Identify which cell holds the provided text, then report its (X, Y) central coordinate. 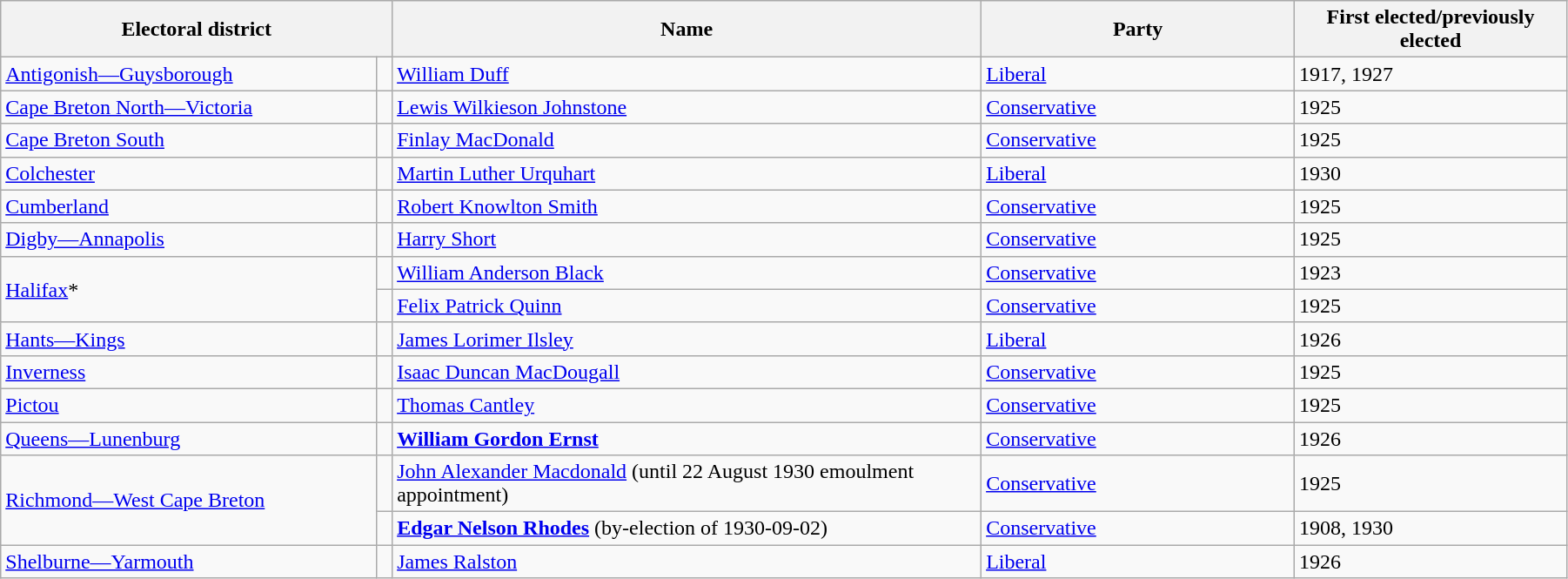
1908, 1930 (1431, 529)
Colchester (189, 173)
William Duff (687, 74)
First elected/previously elected (1431, 30)
Party (1138, 30)
1917, 1927 (1431, 74)
Halifax* (189, 289)
Richmond—West Cape Breton (189, 500)
Digby—Annapolis (189, 239)
Felix Patrick Quinn (687, 306)
Cape Breton South (189, 140)
Name (687, 30)
Cumberland (189, 206)
Electoral district (197, 30)
James Lorimer Ilsley (687, 339)
Pictou (189, 405)
Robert Knowlton Smith (687, 206)
Thomas Cantley (687, 405)
Finlay MacDonald (687, 140)
Isaac Duncan MacDougall (687, 372)
Martin Luther Urquhart (687, 173)
Hants—Kings (189, 339)
Queens—Lunenburg (189, 438)
Edgar Nelson Rhodes (by-election of 1930-09-02) (687, 529)
Shelburne—Yarmouth (189, 562)
Antigonish—Guysborough (189, 74)
1923 (1431, 273)
William Gordon Ernst (687, 438)
Lewis Wilkieson Johnstone (687, 107)
1930 (1431, 173)
Harry Short (687, 239)
Inverness (189, 372)
John Alexander Macdonald (until 22 August 1930 emoulment appointment) (687, 484)
William Anderson Black (687, 273)
James Ralston (687, 562)
Cape Breton North—Victoria (189, 107)
